Determine the [x, y] coordinate at the center of the cell enclosing the given text.  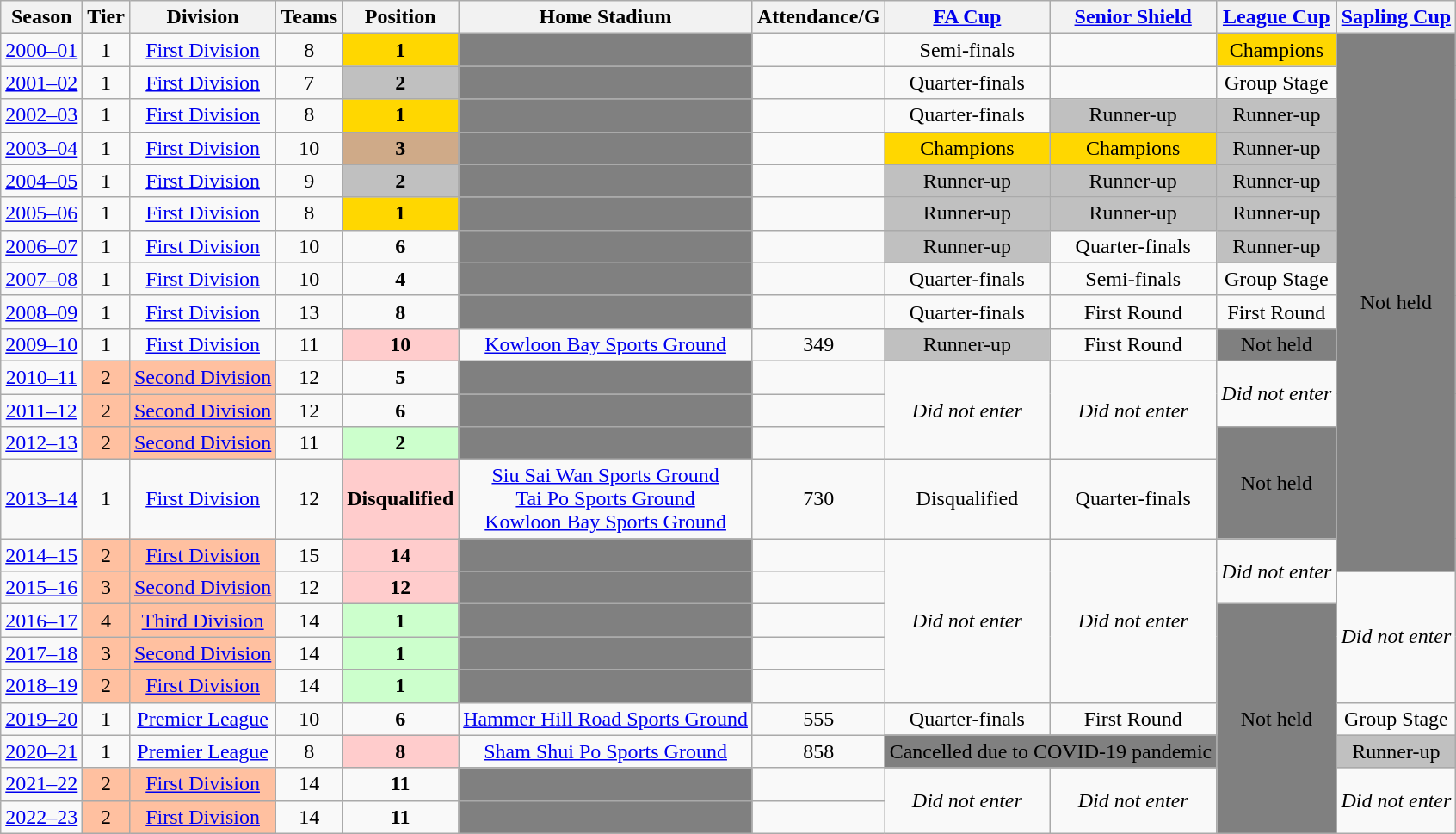
2003–04 [41, 148]
Home Stadium [606, 17]
2007–08 [41, 279]
Tier [107, 17]
Position [401, 17]
Hammer Hill Road Sports Ground [606, 719]
2016–17 [41, 621]
Siu Sai Wan Sports GroundTai Po Sports GroundKowloon Bay Sports Ground [606, 499]
2005–06 [41, 213]
2014–15 [41, 555]
Sapling Cup [1396, 17]
555 [818, 719]
2021–22 [41, 784]
2006–07 [41, 246]
2001–02 [41, 83]
2019–20 [41, 719]
2000–01 [41, 50]
2004–05 [41, 181]
Teams [310, 17]
858 [818, 751]
2017–18 [41, 653]
730 [818, 499]
349 [818, 344]
2013–14 [41, 499]
2008–09 [41, 312]
9 [310, 181]
2009–10 [41, 344]
2010–11 [41, 377]
7 [310, 83]
15 [310, 555]
Season [41, 17]
2015–16 [41, 588]
Kowloon Bay Sports Ground [606, 344]
2022–23 [41, 817]
Third Division [202, 621]
League Cup [1277, 17]
2012–13 [41, 443]
Cancelled due to COVID-19 pandemic [1051, 751]
Senior Shield [1133, 17]
2020–21 [41, 751]
5 [401, 377]
2011–12 [41, 411]
Sham Shui Po Sports Ground [606, 751]
2018–19 [41, 686]
FA Cup [967, 17]
Attendance/G [818, 17]
Division [202, 17]
13 [310, 312]
2002–03 [41, 115]
